Find where the given text appears and provide that cell's center as [X, Y] coordinate. 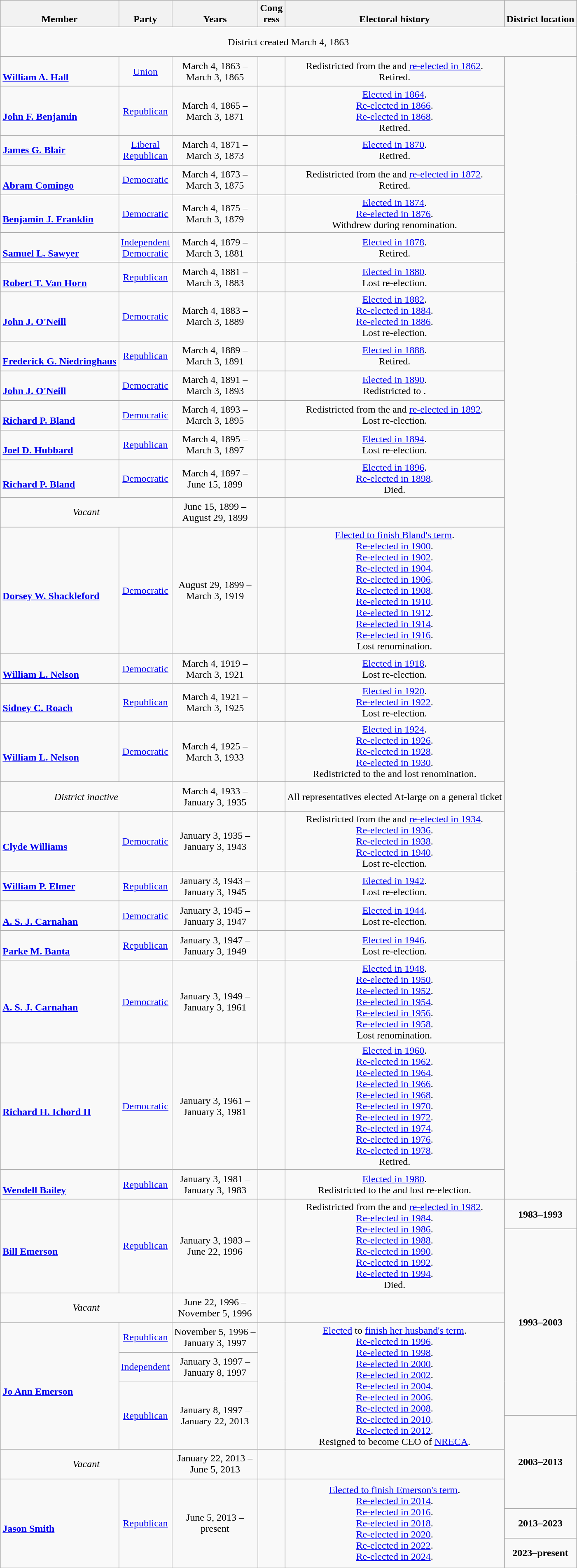
1983–1993 [540, 1214]
June 15, 1899 –August 29, 1899 [215, 512]
March 4, 1925 –March 3, 1933 [215, 751]
Elected in 1878.Retired. [395, 247]
March 4, 1919 –March 3, 1921 [215, 669]
Redistricted from the and re-elected in 1934.Re-elected in 1936.Re-elected in 1938.Re-elected in 1940.Lost re-election. [395, 841]
January 3, 1943 –January 3, 1945 [215, 886]
Bill Emerson [59, 1246]
Samuel L. Sawyer [59, 247]
Elected in 1890.Redistricted to . [395, 385]
March 4, 1879 –March 3, 1881 [215, 247]
March 4, 1863 –March 3, 1865 [215, 72]
William P. Elmer [59, 886]
Robert T. Van Horn [59, 277]
Benjamin J. Franklin [59, 214]
Redistricted from the and re-elected in 1892.Lost re-election. [395, 415]
Congress [271, 14]
January 3, 1961 –January 3, 1981 [215, 1106]
January 3, 1949 –January 3, 1961 [215, 1001]
Richard H. Ichord II [59, 1106]
Dorsey W. Shackleford [59, 590]
March 4, 1893 –March 3, 1895 [215, 415]
Elected in 1882.Re-elected in 1884.Re-elected in 1886.Lost re-election. [395, 316]
January 3, 1935 –January 3, 1943 [215, 841]
Redistricted from the and re-elected in 1872.Retired. [395, 180]
Elected in 1920.Re-elected in 1922.Lost re-election. [395, 702]
Abram Comingo [59, 180]
March 4, 1891 –March 3, 1893 [215, 385]
March 4, 1871 –March 3, 1873 [215, 150]
March 4, 1873 –March 3, 1875 [215, 180]
1993–2003 [540, 1322]
Independent Democratic [145, 247]
Elected in 1888.Retired. [395, 356]
Redistricted from the and re-elected in 1862.Retired. [395, 72]
June 22, 1996 –November 5, 1996 [215, 1308]
Years [215, 14]
January 3, 1945 –January 3, 1947 [215, 916]
January 3, 1997 –January 8, 1997 [215, 1367]
Clyde Williams [59, 841]
District location [540, 14]
March 4, 1921 –March 3, 1925 [215, 702]
Independent [145, 1367]
James G. Blair [59, 150]
Elected in 1980.Redistricted to the and lost re-election. [395, 1184]
Elected in 1870.Retired. [395, 150]
August 29, 1899 –March 3, 1919 [215, 590]
Jason Smith [59, 1524]
March 4, 1875 –March 3, 1879 [215, 214]
March 4, 1865 –March 3, 1871 [215, 111]
Elected in 1942.Lost re-election. [395, 886]
January 8, 1997 –January 22, 2013 [215, 1416]
Sidney C. Roach [59, 702]
January 22, 2013 –June 5, 2013 [215, 1464]
January 3, 1947 –January 3, 1949 [215, 945]
Parke M. Banta [59, 945]
All representatives elected At-large on a general ticket [395, 796]
January 3, 1983 –June 22, 1996 [215, 1246]
Jo Ann Emerson [59, 1386]
Elected to finish Emerson's term.Re-elected in 2014.Re-elected in 2016.Re-elected in 2018.Re-elected in 2020.Re-elected in 2022.Re-elected in 2024. [395, 1524]
Member [59, 14]
Elected in 1946.Lost re-election. [395, 945]
2013–2023 [540, 1524]
Elected in 1864.Re-elected in 1866.Re-elected in 1868.Retired. [395, 111]
March 4, 1897 –June 15, 1899 [215, 478]
March 4, 1889 –March 3, 1891 [215, 356]
Elected in 1924.Re-elected in 1926.Re-elected in 1928.Re-elected in 1930.Redistricted to the and lost renomination. [395, 751]
June 5, 2013 –present [215, 1524]
Elected in 1880.Lost re-election. [395, 277]
March 4, 1881 –March 3, 1883 [215, 277]
Joel D. Hubbard [59, 445]
District inactive [86, 796]
January 3, 1981 –January 3, 1983 [215, 1184]
Elected in 1896.Re-elected in 1898.Died. [395, 478]
District created March 4, 1863 [288, 42]
Elected in 1948.Re-elected in 1950.Re-elected in 1952.Re-elected in 1954.Re-elected in 1956.Re-elected in 1958.Lost renomination. [395, 1001]
March 4, 1895 –March 3, 1897 [215, 445]
Elected in 1874.Re-elected in 1876.Withdrew during renomination. [395, 214]
William A. Hall [59, 72]
John F. Benjamin [59, 111]
Frederick G. Niedringhaus [59, 356]
March 4, 1883 –March 3, 1889 [215, 316]
Liberal Republican [145, 150]
Electoral history [395, 14]
Elected in 1918.Lost re-election. [395, 669]
November 5, 1996 –January 3, 1997 [215, 1337]
2003–2013 [540, 1462]
Wendell Bailey [59, 1184]
Elected in 1894.Lost re-election. [395, 445]
2023–present [540, 1553]
March 4, 1933 –January 3, 1935 [215, 796]
Elected in 1944.Lost re-election. [395, 916]
Union [145, 72]
Party [145, 14]
